Find where the given text appears and provide that cell's center as (X, Y) coordinate. 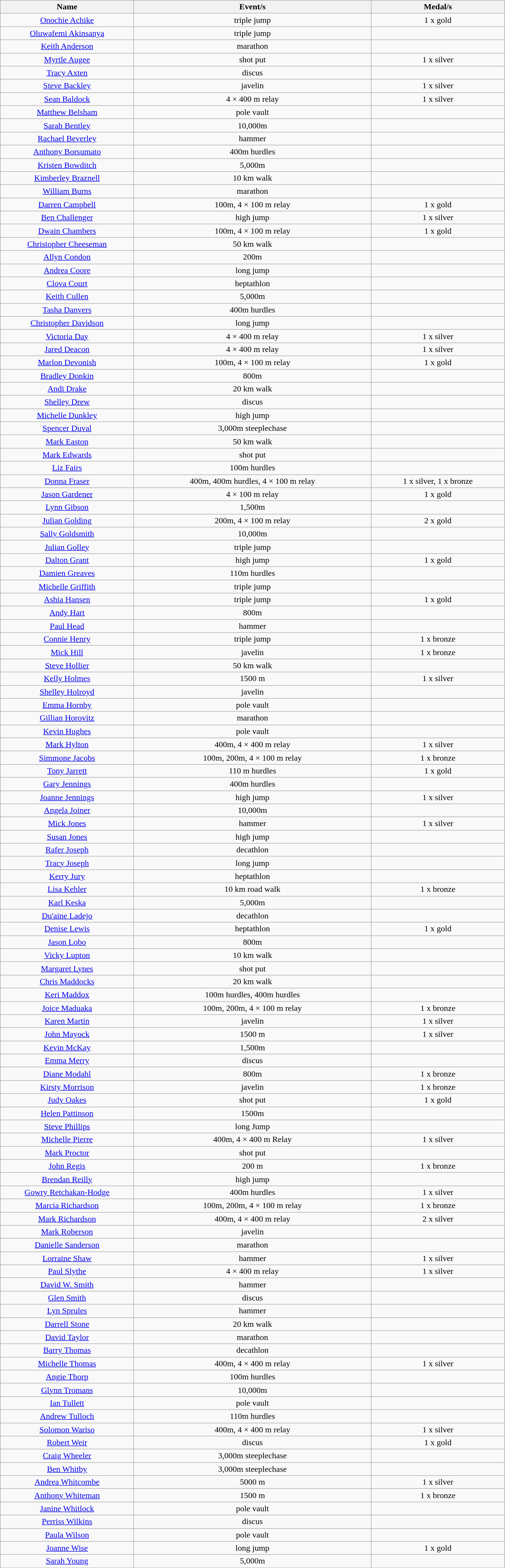
Steve Backley (67, 86)
110 m hurdles (252, 771)
Sean Baldock (67, 99)
Darrell Stone (67, 1324)
Oluwafemi Akinsanya (67, 33)
Connie Henry (67, 639)
Jared Deacon (67, 349)
Karen Martin (67, 1021)
Donna Fraser (67, 481)
Christopher Davidson (67, 323)
Tony Jarrett (67, 771)
2 x gold (438, 520)
Gillian Horovitz (67, 718)
Helen Pattinson (67, 1113)
Joanne Jennings (67, 797)
Vicky Lupton (67, 955)
Simmone Jacobs (67, 758)
Mark Easton (67, 442)
long Jump (252, 1126)
Ben Whitby (67, 1469)
Perriss Wilkins (67, 1522)
Mark Edwards (67, 455)
Mark Roberson (67, 1232)
Darren Campbell (67, 205)
Andi Drake (67, 389)
Rachael Beverley (67, 138)
Janine Whitlock (67, 1508)
Dwain Chambers (67, 231)
John Regis (67, 1166)
Lisa Kehler (67, 889)
Glynn Tromans (67, 1390)
10 km road walk (252, 889)
Michelle Dunkley (67, 415)
5000 m (252, 1482)
Spencer Duval (67, 428)
David W. Smith (67, 1285)
Paul Slythe (67, 1271)
Joanne Wise (67, 1548)
Andy Hart (67, 613)
Tracy Axten (67, 73)
Myrtle Augee (67, 60)
Mick Hill (67, 652)
Angela Joiner (67, 810)
400m, 4 × 400 m Relay (252, 1140)
Paula Wilson (67, 1535)
Mick Jones (67, 824)
Chris Maddocks (67, 981)
Keri Maddox (67, 995)
Paul Head (67, 626)
Steve Phillips (67, 1126)
Sarah Young (67, 1561)
Brendan Reilly (67, 1179)
Robert Weir (67, 1443)
4 × 100 m relay (252, 494)
Joice Maduaka (67, 1008)
Diane Modahl (67, 1074)
John Mayock (67, 1034)
1 x silver, 1 x bronze (438, 481)
Bradley Donkin (67, 375)
Kevin Hughes (67, 731)
Kerry Jury (67, 876)
Andrea Whitcombe (67, 1482)
400m, 400m hurdles, 4 × 100 m relay (252, 481)
Margaret Lynes (67, 968)
Susan Jones (67, 837)
Marlon Devonish (67, 362)
Jason Lobo (67, 942)
Medal/s (438, 7)
Ashia Hansen (67, 600)
Tracy Joseph (67, 863)
Rafer Joseph (67, 850)
Dalton Grant (67, 560)
200m (252, 257)
100m hurdles, 400m hurdles (252, 995)
Gowry Retchakan-Hodge (67, 1192)
Emma Merry (67, 1061)
200 m (252, 1166)
Julian Golley (67, 547)
Victoria Day (67, 336)
Danielle Sanderson (67, 1245)
Gary Jennings (67, 784)
Tasha Danvers (67, 310)
Karl Keska (67, 903)
Mark Hylton (67, 744)
Marcia Richardson (67, 1205)
Michelle Griffith (67, 587)
Shelley Holroyd (67, 692)
Sally Goldsmith (67, 534)
Barry Thomas (67, 1350)
Christopher Cheeseman (67, 244)
Denise Lewis (67, 929)
1500m (252, 1113)
2 x silver (438, 1218)
Mark Richardson (67, 1218)
Anthony Borsumato (67, 152)
Anthony Whiteman (67, 1495)
William Burns (67, 191)
Andrew Tulloch (67, 1416)
Kelly Holmes (67, 679)
Mark Proctor (67, 1153)
Michelle Thomas (67, 1363)
Solomon Wariso (67, 1430)
Lynn Gibson (67, 507)
Lorraine Shaw (67, 1258)
Liz Fairs (67, 468)
Du'aine Ladejo (67, 916)
Onochie Achike (67, 20)
Craig Wheeler (67, 1456)
Kristen Bowditch (67, 165)
Sarah Bentley (67, 125)
Kirsty Morrison (67, 1087)
Kevin McKay (67, 1048)
Clova Court (67, 283)
Ian Tullett (67, 1403)
Andrea Coore (67, 270)
Judy Oakes (67, 1100)
Shelley Drew (67, 402)
Julian Golding (67, 520)
Steve Hollier (67, 665)
Event/s (252, 7)
Allyn Condon (67, 257)
Matthew Belsham (67, 112)
Michelle Pierre (67, 1140)
Ben Challenger (67, 218)
200m, 4 × 100 m relay (252, 520)
Jason Gardener (67, 494)
Keith Cullen (67, 297)
Kimberley Braznell (67, 178)
Keith Anderson (67, 46)
Emma Hornby (67, 705)
Glen Smith (67, 1298)
Name (67, 7)
Angie Thorp (67, 1377)
Lyn Sprules (67, 1311)
Damien Greaves (67, 573)
David Taylor (67, 1337)
